From the cell containing the given text, extract its center point as [x, y] coordinate. 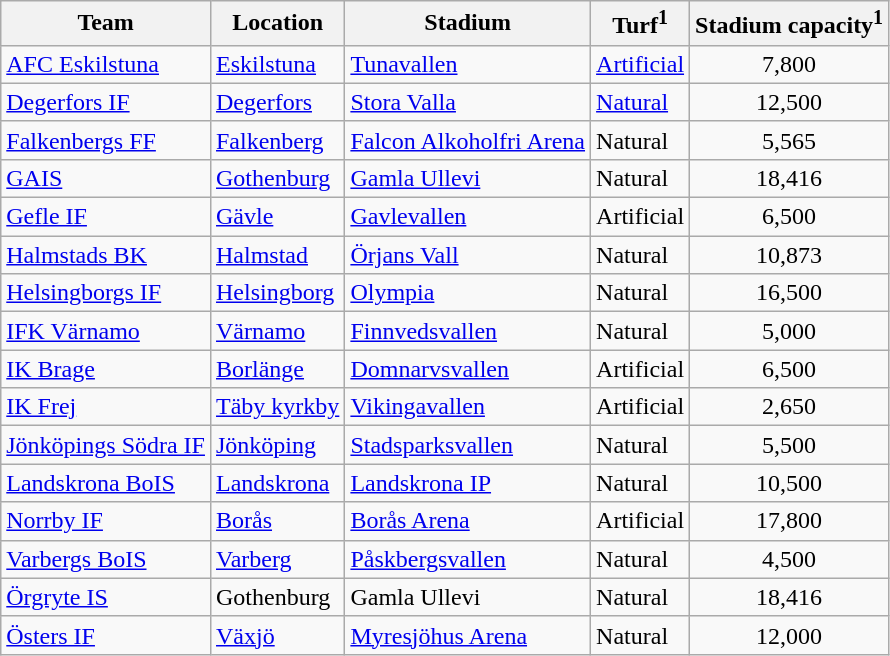
Värnamo [277, 331]
4,500 [790, 559]
Stora Valla [468, 102]
Tunavallen [468, 64]
IK Frej [106, 407]
7,800 [790, 64]
Landskrona IP [468, 483]
Borås Arena [468, 521]
Myresjöhus Arena [468, 635]
Gävle [277, 217]
Gavlevallen [468, 217]
Turf1 [640, 24]
Team [106, 24]
16,500 [790, 293]
12,500 [790, 102]
Helsingborg [277, 293]
Vikingavallen [468, 407]
10,500 [790, 483]
17,800 [790, 521]
Växjö [277, 635]
Jönköping [277, 445]
Eskilstuna [277, 64]
Halmstad [277, 255]
Stadsparksvallen [468, 445]
5,500 [790, 445]
10,873 [790, 255]
IFK Värnamo [106, 331]
Falkenberg [277, 140]
Degerfors [277, 102]
12,000 [790, 635]
Stadium capacity1 [790, 24]
Landskrona BoIS [106, 483]
Finnvedsvallen [468, 331]
Östers IF [106, 635]
Halmstads BK [106, 255]
Gefle IF [106, 217]
Location [277, 24]
5,565 [790, 140]
Jönköpings Södra IF [106, 445]
Örjans Vall [468, 255]
Degerfors IF [106, 102]
Landskrona [277, 483]
Falkenbergs FF [106, 140]
5,000 [790, 331]
AFC Eskilstuna [106, 64]
Stadium [468, 24]
Täby kyrkby [277, 407]
Domnarvsvallen [468, 369]
Örgryte IS [106, 597]
Påskbergsvallen [468, 559]
2,650 [790, 407]
Borås [277, 521]
Varbergs BoIS [106, 559]
Norrby IF [106, 521]
IK Brage [106, 369]
Borlänge [277, 369]
Helsingborgs IF [106, 293]
Varberg [277, 559]
Falcon Alkoholfri Arena [468, 140]
GAIS [106, 178]
Olympia [468, 293]
